Locate the cell with the specified text and output its [x, y] center coordinate. 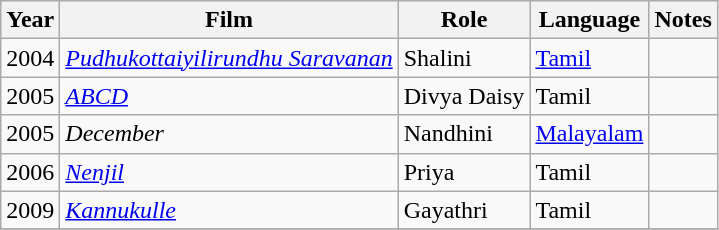
Film [229, 20]
Divya Daisy [464, 96]
Shalini [464, 58]
Nandhini [464, 134]
2009 [30, 210]
Year [30, 20]
Language [590, 20]
Nenjil [229, 172]
Gayathri [464, 210]
Malayalam [590, 134]
Role [464, 20]
Kannukulle [229, 210]
2006 [30, 172]
Priya [464, 172]
2004 [30, 58]
ABCD [229, 96]
December [229, 134]
Notes [683, 20]
Pudhukottaiyilirundhu Saravanan [229, 58]
